Identify which cell holds the provided text, then report its (X, Y) central coordinate. 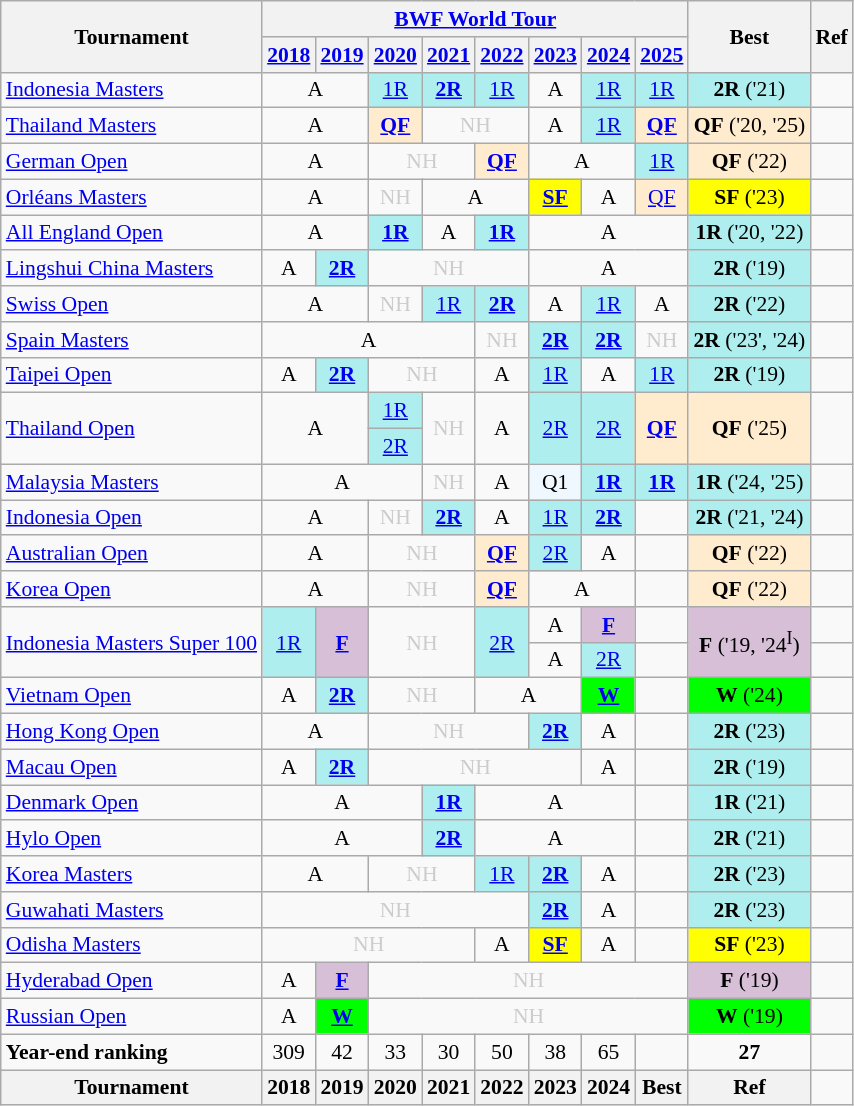
Odisha Masters (132, 945)
German Open (132, 162)
42 (342, 1052)
W ('24) (749, 696)
F ('19) (749, 981)
65 (608, 1052)
Hylo Open (132, 839)
Indonesia Open (132, 518)
Orléans Masters (132, 197)
33 (396, 1052)
Thailand Open (132, 428)
Denmark Open (132, 803)
309 (288, 1052)
Malaysia Masters (132, 482)
1R ('20, '22) (749, 233)
2025 (662, 55)
QF ('25) (749, 428)
1R ('21) (749, 803)
Swiss Open (132, 304)
30 (448, 1052)
BWF World Tour (475, 19)
Korea Open (132, 589)
Vietnam Open (132, 696)
Russian Open (132, 1017)
Lingshui China Masters (132, 269)
Australian Open (132, 554)
Taipei Open (132, 375)
1R ('24, '25) (749, 482)
2R ('21, '24) (749, 518)
Q1 (556, 482)
Korea Masters (132, 874)
W ('19) (749, 1017)
QF ('20, '25) (749, 126)
50 (502, 1052)
Indonesia Masters Super 100 (132, 642)
38 (556, 1052)
27 (749, 1052)
Macau Open (132, 767)
Hyderabad Open (132, 981)
All England Open (132, 233)
Thailand Masters (132, 126)
Year-end ranking (132, 1052)
2R ('23', '24) (749, 340)
Guwahati Masters (132, 910)
2R ('22) (749, 304)
F ('19, '24I) (749, 642)
Hong Kong Open (132, 732)
Indonesia Masters (132, 90)
Spain Masters (132, 340)
